Provide the (X, Y) coordinate of the cell's center where the given text is located.  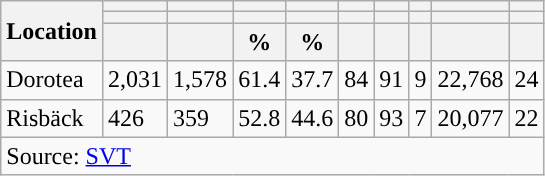
1,578 (200, 80)
52.8 (260, 118)
22 (526, 118)
Location (52, 31)
37.7 (312, 80)
426 (134, 118)
359 (200, 118)
Source: SVT (272, 156)
22,768 (470, 80)
20,077 (470, 118)
61.4 (260, 80)
91 (392, 80)
93 (392, 118)
Risbäck (52, 118)
2,031 (134, 80)
Dorotea (52, 80)
44.6 (312, 118)
7 (420, 118)
80 (356, 118)
9 (420, 80)
84 (356, 80)
24 (526, 80)
